Locate the cell with the specified text and output its [x, y] center coordinate. 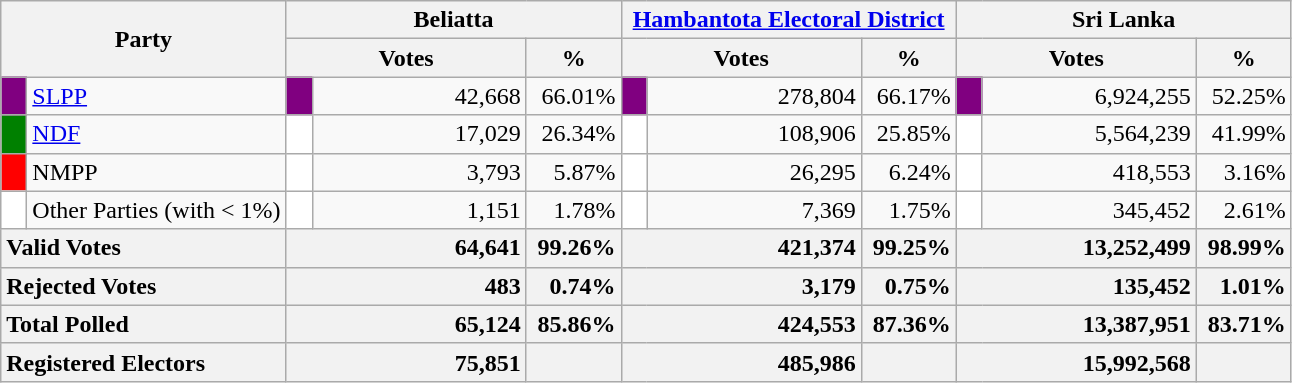
1.78% [574, 210]
42,668 [419, 96]
66.17% [908, 96]
Party [144, 39]
424,553 [741, 324]
65,124 [406, 324]
5,564,239 [1089, 134]
3,793 [419, 172]
SLPP [156, 96]
26.34% [574, 134]
345,452 [1089, 210]
NMPP [156, 172]
98.99% [1244, 248]
99.26% [574, 248]
421,374 [741, 248]
418,553 [1089, 172]
64,641 [406, 248]
483 [406, 286]
Rejected Votes [144, 286]
15,992,568 [1076, 362]
Total Polled [144, 324]
1.75% [908, 210]
135,452 [1076, 286]
485,986 [741, 362]
Hambantota Electoral District [788, 20]
66.01% [574, 96]
6,924,255 [1089, 96]
26,295 [754, 172]
13,387,951 [1076, 324]
3,179 [741, 286]
83.71% [1244, 324]
75,851 [406, 362]
41.99% [1244, 134]
Registered Electors [144, 362]
85.86% [574, 324]
278,804 [754, 96]
99.25% [908, 248]
2.61% [1244, 210]
52.25% [1244, 96]
Sri Lanka [1124, 20]
0.75% [908, 286]
13,252,499 [1076, 248]
NDF [156, 134]
25.85% [908, 134]
Beliatta [454, 20]
1,151 [419, 210]
6.24% [908, 172]
0.74% [574, 286]
Other Parties (with < 1%) [156, 210]
7,369 [754, 210]
1.01% [1244, 286]
87.36% [908, 324]
108,906 [754, 134]
5.87% [574, 172]
Valid Votes [144, 248]
17,029 [419, 134]
3.16% [1244, 172]
